Return [X, Y] of the center of cell containing provided text 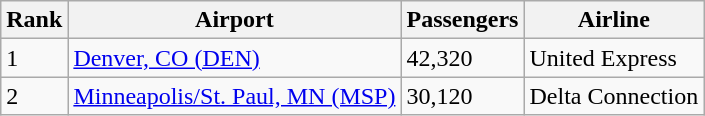
Minneapolis/St. Paul, MN (MSP) [234, 96]
Rank [34, 20]
42,320 [462, 58]
Delta Connection [614, 96]
Airline [614, 20]
1 [34, 58]
Denver, CO (DEN) [234, 58]
Passengers [462, 20]
30,120 [462, 96]
United Express [614, 58]
Airport [234, 20]
2 [34, 96]
